Find where the given text appears and provide that cell's center as (X, Y) coordinate. 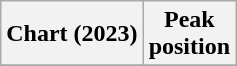
Peakposition (189, 34)
Chart (2023) (72, 34)
